Find where the given text appears and provide that cell's center as (X, Y) coordinate. 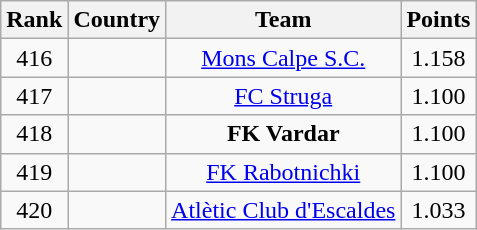
Points (438, 20)
Country (117, 20)
Mons Calpe S.C. (284, 58)
1.158 (438, 58)
Atlètic Club d'Escaldes (284, 210)
420 (34, 210)
Rank (34, 20)
Team (284, 20)
1.033 (438, 210)
FK Vardar (284, 134)
418 (34, 134)
419 (34, 172)
417 (34, 96)
416 (34, 58)
FK Rabotnichki (284, 172)
FC Struga (284, 96)
